Scan for the cell matching the given text and deliver its (x, y) coordinate at center. 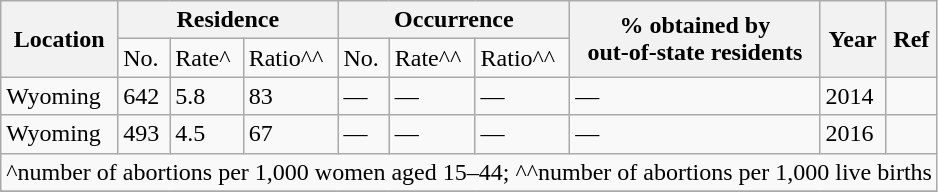
Year (852, 39)
4.5 (206, 134)
Rate^ (206, 58)
Location (60, 39)
^number of abortions per 1,000 women aged 15–44; ^^number of abortions per 1,000 live births (470, 172)
67 (290, 134)
Residence (228, 20)
Ref (911, 39)
493 (144, 134)
Occurrence (454, 20)
83 (290, 96)
Rate^^ (432, 58)
2016 (852, 134)
642 (144, 96)
% obtained byout-of-state residents (695, 39)
5.8 (206, 96)
2014 (852, 96)
